Determine the [X, Y] coordinate at the center of the cell enclosing the given text.  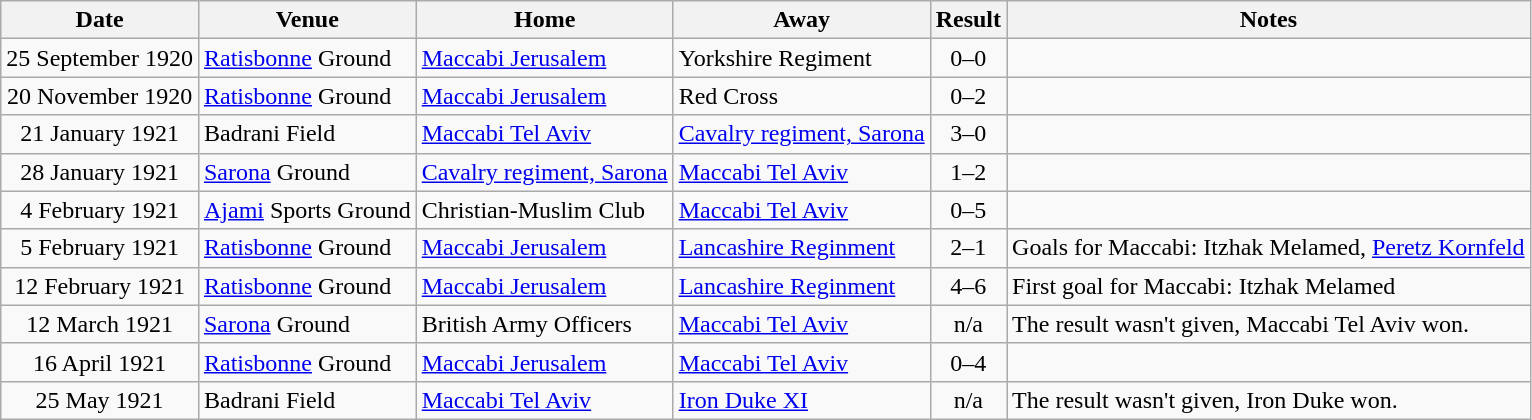
0–5 [968, 210]
British Army Officers [544, 324]
Result [968, 20]
Christian-Muslim Club [544, 210]
The result wasn't given, Maccabi Tel Aviv won. [1269, 324]
2–1 [968, 248]
0–2 [968, 96]
12 March 1921 [100, 324]
28 January 1921 [100, 172]
Red Cross [802, 96]
4–6 [968, 286]
Home [544, 20]
3–0 [968, 134]
Yorkshire Regiment [802, 58]
20 November 1920 [100, 96]
Notes [1269, 20]
The result wasn't given, Iron Duke won. [1269, 400]
16 April 1921 [100, 362]
5 February 1921 [100, 248]
21 January 1921 [100, 134]
Away [802, 20]
Venue [307, 20]
Iron Duke XI [802, 400]
0–4 [968, 362]
First goal for Maccabi: Itzhak Melamed [1269, 286]
12 February 1921 [100, 286]
Date [100, 20]
Goals for Maccabi: Itzhak Melamed, Peretz Kornfeld [1269, 248]
4 February 1921 [100, 210]
25 May 1921 [100, 400]
0–0 [968, 58]
25 September 1920 [100, 58]
Ajami Sports Ground [307, 210]
1–2 [968, 172]
